From the cell containing the given text, extract its center point as [x, y] coordinate. 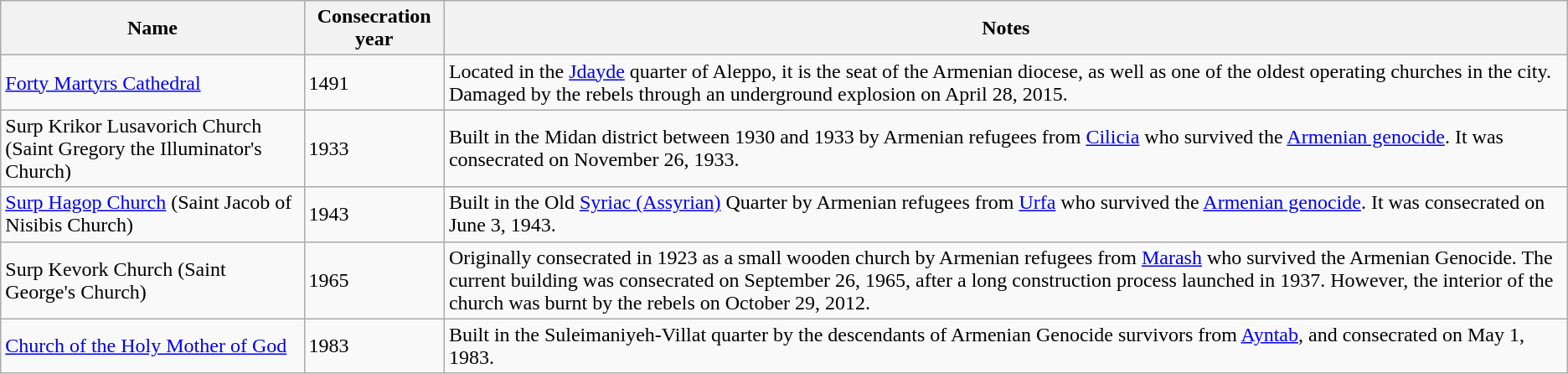
Built in the Old Syriac (Assyrian) Quarter by Armenian refugees from Urfa who survived the Armenian genocide. It was consecrated on June 3, 1943. [1005, 215]
Notes [1005, 29]
1933 [374, 148]
1983 [374, 345]
Surp Krikor Lusavorich Church (Saint Gregory the Illuminator's Church) [152, 148]
1965 [374, 280]
1943 [374, 215]
Forty Martyrs Cathedral [152, 82]
Church of the Holy Mother of God [152, 345]
Name [152, 29]
1491 [374, 82]
Surp Hagop Church (Saint Jacob of Nisibis Church) [152, 215]
Built in the Suleimaniyeh-Villat quarter by the descendants of Armenian Genocide survivors from Ayntab, and consecrated on May 1, 1983. [1005, 345]
Consecration year [374, 29]
Surp Kevork Church (Saint George's Church) [152, 280]
